For the text-containing cell, return its midpoint in [x, y] coordinate format. 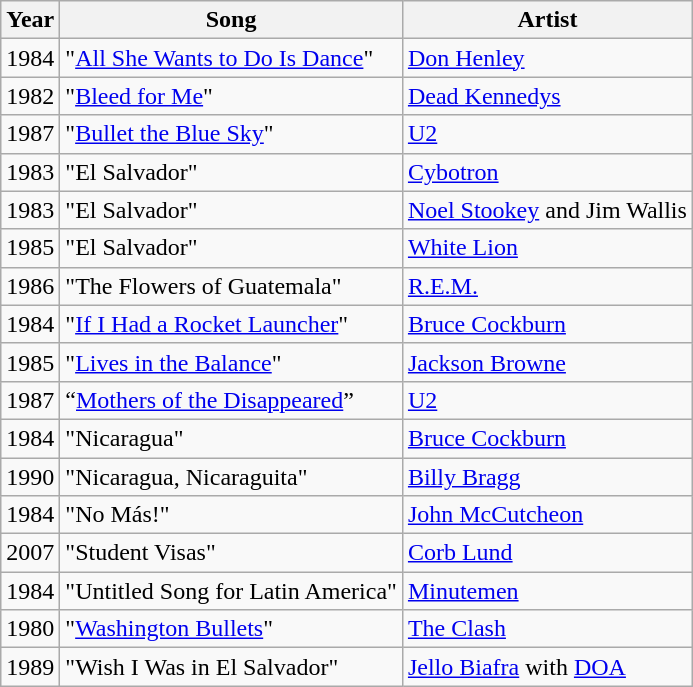
"Bleed for Me" [232, 96]
"No Más!" [232, 515]
Corb Lund [547, 553]
White Lion [547, 248]
"Nicaragua" [232, 438]
Billy Bragg [547, 477]
Year [30, 20]
Dead Kennedys [547, 96]
John McCutcheon [547, 515]
"Untitled Song for Latin America" [232, 591]
"Bullet the Blue Sky" [232, 134]
1986 [30, 286]
1989 [30, 667]
Jackson Browne [547, 362]
"Nicaragua, Nicaraguita" [232, 477]
Artist [547, 20]
"Student Visas" [232, 553]
Minutemen [547, 591]
“Mothers of the Disappeared” [232, 400]
"The Flowers of Guatemala" [232, 286]
Song [232, 20]
1990 [30, 477]
1982 [30, 96]
1980 [30, 629]
"Lives in the Balance" [232, 362]
Don Henley [547, 58]
"Wish I Was in El Salvador" [232, 667]
R.E.M. [547, 286]
"Washington Bullets" [232, 629]
2007 [30, 553]
"All She Wants to Do Is Dance" [232, 58]
The Clash [547, 629]
Cybotron [547, 172]
Jello Biafra with DOA [547, 667]
Noel Stookey and Jim Wallis [547, 210]
"If I Had a Rocket Launcher" [232, 324]
